Find where the given text appears and provide that cell's center as (x, y) coordinate. 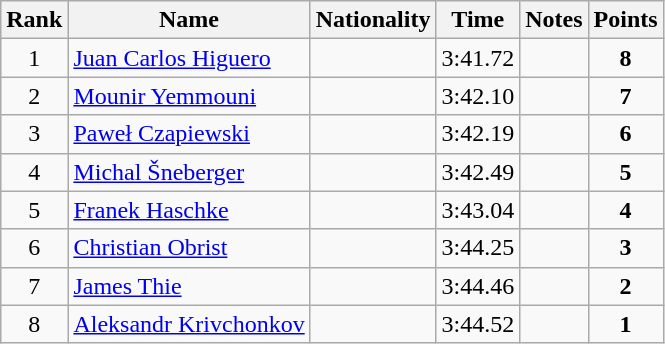
3:44.25 (478, 248)
Paweł Czapiewski (189, 134)
Mounir Yemmouni (189, 96)
3:42.19 (478, 134)
James Thie (189, 286)
Aleksandr Krivchonkov (189, 324)
3:44.52 (478, 324)
3:42.49 (478, 172)
Time (478, 20)
Rank (34, 20)
3:44.46 (478, 286)
Notes (554, 20)
Michal Šneberger (189, 172)
3:41.72 (478, 58)
Nationality (373, 20)
Name (189, 20)
Juan Carlos Higuero (189, 58)
3:43.04 (478, 210)
Franek Haschke (189, 210)
3:42.10 (478, 96)
Points (626, 20)
Christian Obrist (189, 248)
